Search for the cell housing the specified text and yield its [x, y] center coordinate. 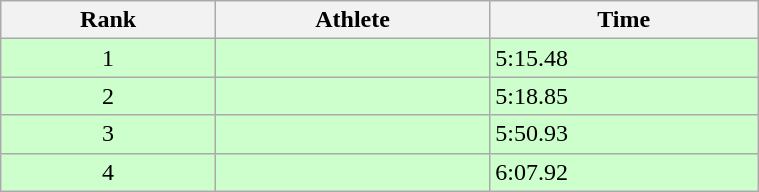
Rank [108, 20]
6:07.92 [624, 172]
2 [108, 96]
Time [624, 20]
Athlete [352, 20]
1 [108, 58]
3 [108, 134]
4 [108, 172]
5:15.48 [624, 58]
5:50.93 [624, 134]
5:18.85 [624, 96]
